Extract the (x, y) coordinate from the center of the cell holding the provided text.  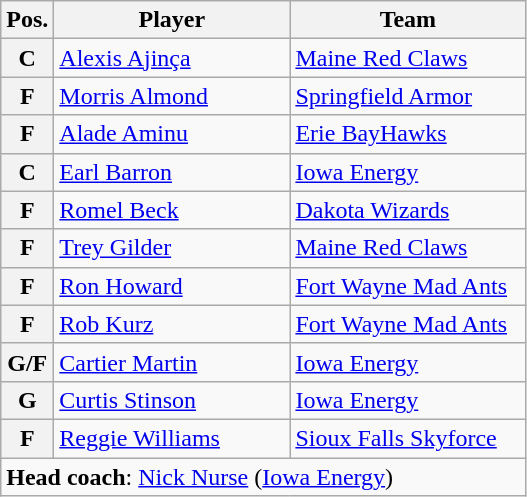
Curtis Stinson (172, 400)
Dakota Wizards (408, 210)
Ron Howard (172, 286)
Romel Beck (172, 210)
Erie BayHawks (408, 134)
Rob Kurz (172, 324)
G (28, 400)
Team (408, 20)
G/F (28, 362)
Trey Gilder (172, 248)
Springfield Armor (408, 96)
Earl Barron (172, 172)
Sioux Falls Skyforce (408, 438)
Morris Almond (172, 96)
Player (172, 20)
Reggie Williams (172, 438)
Alade Aminu (172, 134)
Pos. (28, 20)
Head coach: Nick Nurse (Iowa Energy) (264, 477)
Alexis Ajinça (172, 58)
Cartier Martin (172, 362)
